Capture the cell that displays the provided text and extract its (X, Y) central coordinate. 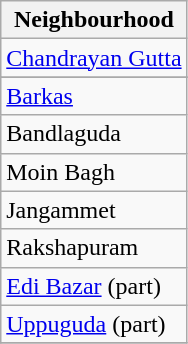
Moin Bagh (94, 172)
Bandlaguda (94, 134)
Jangammet (94, 210)
Chandrayan Gutta (94, 58)
Rakshapuram (94, 248)
Neighbourhood (94, 20)
Uppuguda (part) (94, 324)
Edi Bazar (part) (94, 286)
Barkas (94, 96)
